Detect which cell encompasses the target text, then output its [X, Y] center coordinate. 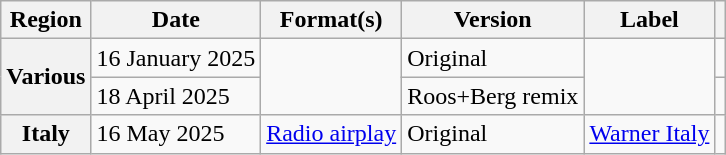
Version [493, 20]
16 May 2025 [176, 134]
16 January 2025 [176, 58]
Region [46, 20]
Italy [46, 134]
Warner Italy [650, 134]
Format(s) [332, 20]
Label [650, 20]
Roos+Berg remix [493, 96]
18 April 2025 [176, 96]
Various [46, 77]
Radio airplay [332, 134]
Date [176, 20]
